From the cell containing the given text, extract its center point as [X, Y] coordinate. 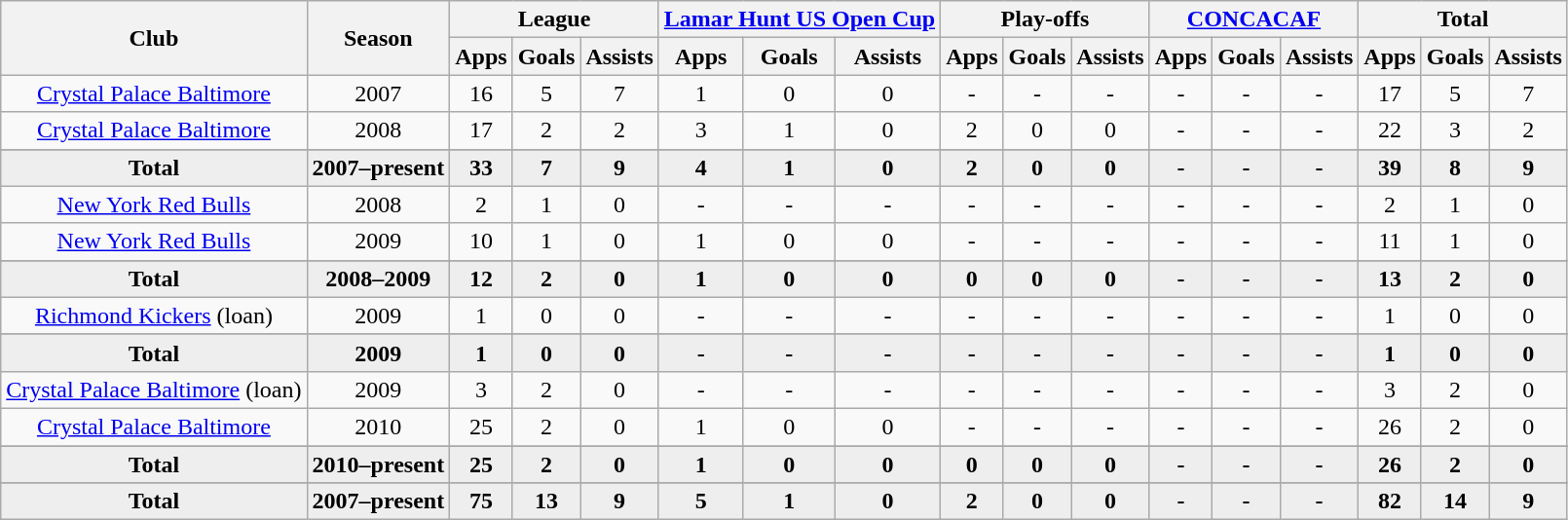
Play-offs [1046, 19]
2007 [378, 93]
4 [701, 167]
Crystal Palace Baltimore (loan) [154, 390]
82 [1390, 501]
14 [1455, 501]
2010 [378, 427]
2008–2009 [378, 279]
Season [378, 38]
8 [1455, 167]
Club [154, 38]
11 [1390, 241]
League [555, 19]
33 [481, 167]
75 [481, 501]
Lamar Hunt US Open Cup [799, 19]
10 [481, 241]
22 [1390, 130]
CONCACAF [1254, 19]
39 [1390, 167]
Richmond Kickers (loan) [154, 316]
16 [481, 93]
12 [481, 279]
2010–present [378, 464]
